Capture the cell that displays the provided text and extract its [X, Y] central coordinate. 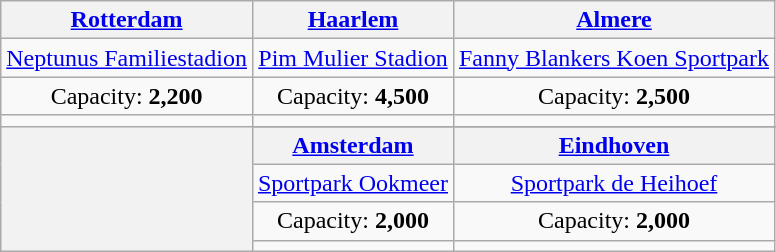
Capacity: 2,500 [614, 96]
Neptunus Familiestadion [127, 58]
Haarlem [352, 20]
Sportpark de Heihoef [614, 183]
Capacity: 4,500 [352, 96]
Amsterdam [352, 145]
Sportpark Ookmeer [352, 183]
Almere [614, 20]
Capacity: 2,200 [127, 96]
Fanny Blankers Koen Sportpark [614, 58]
Pim Mulier Stadion [352, 58]
Eindhoven [614, 145]
Rotterdam [127, 20]
